Locate the cell with the specified text and output its (X, Y) center coordinate. 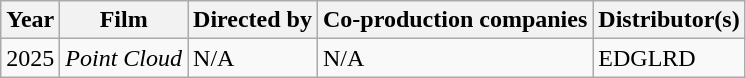
Year (30, 20)
Distributor(s) (669, 20)
EDGLRD (669, 58)
2025 (30, 58)
Point Cloud (124, 58)
Co-production companies (454, 20)
Film (124, 20)
Directed by (253, 20)
